Search for the cell housing the specified text and yield its (X, Y) center coordinate. 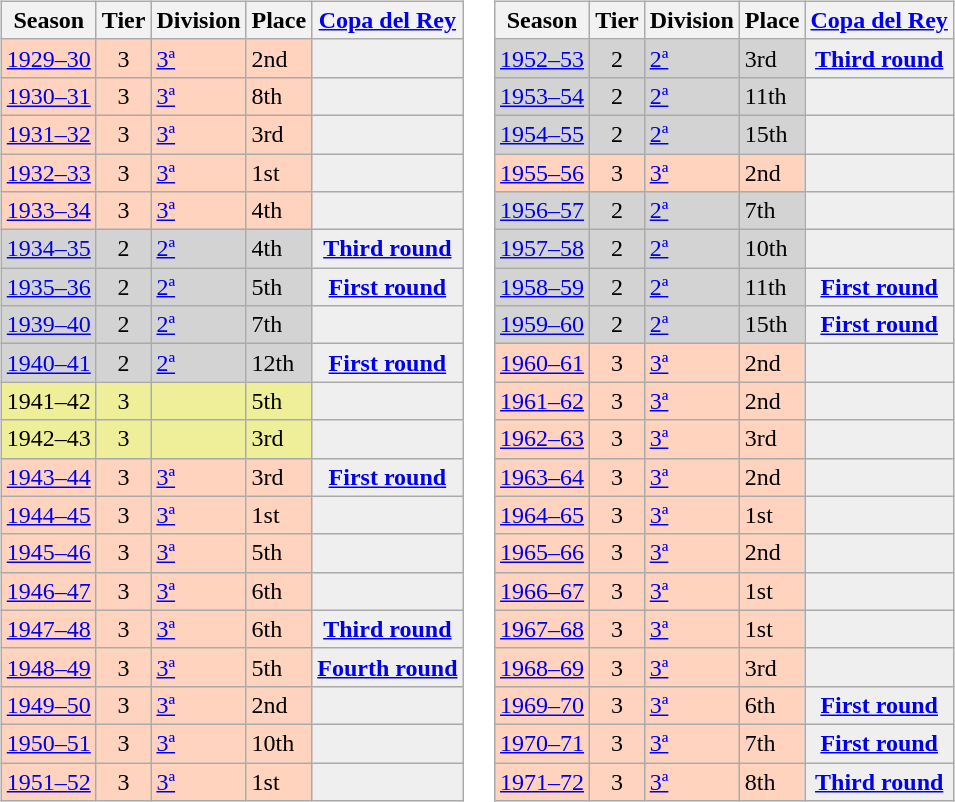
1947–48 (48, 629)
1959–60 (542, 325)
1968–69 (542, 667)
1934–35 (48, 249)
12th (279, 363)
1965–66 (542, 553)
Fourth round (388, 667)
1949–50 (48, 705)
1956–57 (542, 211)
1955–56 (542, 173)
1944–45 (48, 515)
1966–67 (542, 591)
1945–46 (48, 553)
1935–36 (48, 287)
1931–32 (48, 134)
1933–34 (48, 211)
1929–30 (48, 58)
1969–70 (542, 705)
1954–55 (542, 134)
1946–47 (48, 591)
1940–41 (48, 363)
1970–71 (542, 743)
1941–42 (48, 401)
1952–53 (542, 58)
1951–52 (48, 781)
1953–54 (542, 96)
1943–44 (48, 477)
1948–49 (48, 667)
1964–65 (542, 515)
1960–61 (542, 363)
1950–51 (48, 743)
1962–63 (542, 439)
1942–43 (48, 439)
1961–62 (542, 401)
1958–59 (542, 287)
1967–68 (542, 629)
1971–72 (542, 781)
1957–58 (542, 249)
1939–40 (48, 325)
1963–64 (542, 477)
1932–33 (48, 173)
1930–31 (48, 96)
